Provide the [X, Y] coordinate of the cell's center where the given text is located.  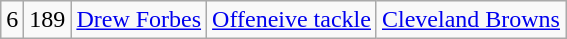
Offeneive tackle [292, 20]
6 [12, 20]
189 [48, 20]
Cleveland Browns [470, 20]
Drew Forbes [139, 20]
